Detect which cell encompasses the target text, then output its [X, Y] center coordinate. 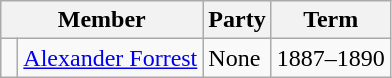
None [237, 58]
Member [102, 20]
Party [237, 20]
Alexander Forrest [110, 58]
1887–1890 [330, 58]
Term [330, 20]
